Return the [X, Y] coordinate for the center point of the cell that contains the specified text.  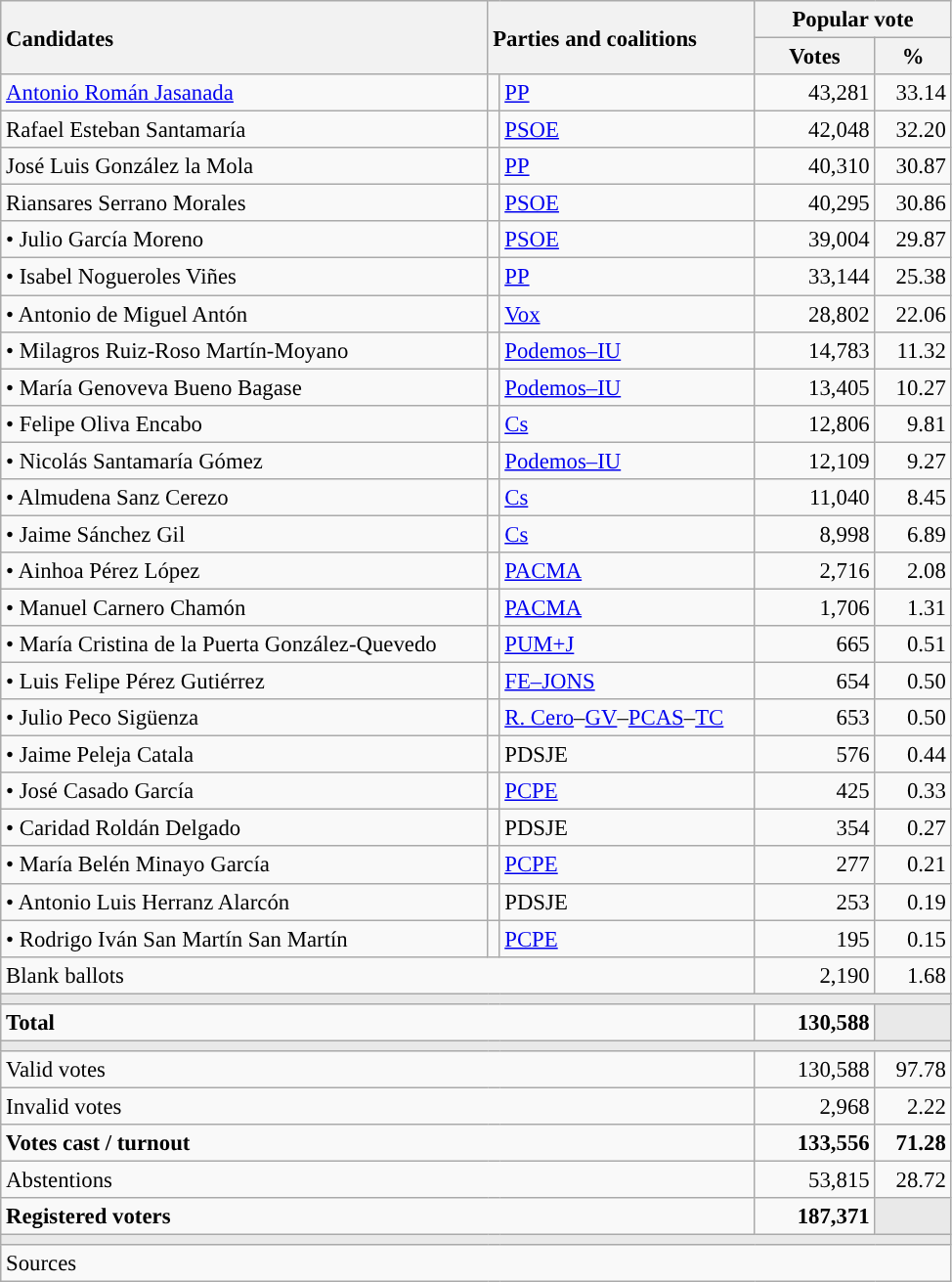
0.15 [913, 939]
Votes cast / turnout [377, 1143]
97.78 [913, 1070]
• Julio Peco Sigüenza [244, 718]
• María Cristina de la Puerta González-Quevedo [244, 644]
Abstentions [377, 1180]
354 [815, 828]
39,004 [815, 240]
1,706 [815, 607]
0.33 [913, 791]
Vox [627, 314]
28.72 [913, 1180]
33,144 [815, 277]
425 [815, 791]
• Ainhoa Pérez López [244, 571]
277 [815, 865]
654 [815, 682]
2.22 [913, 1106]
• Almudena Sanz Cerezo [244, 498]
• José Casado García [244, 791]
6.89 [913, 534]
• Luis Felipe Pérez Gutiérrez [244, 682]
2,190 [815, 975]
14,783 [815, 350]
0.44 [913, 755]
Antonio Román Jasanada [244, 93]
71.28 [913, 1143]
8,998 [815, 534]
Popular vote [852, 20]
0.51 [913, 644]
1.68 [913, 975]
Registered voters [377, 1216]
653 [815, 718]
• Antonio Luis Herranz Alarcón [244, 902]
• María Belén Minayo García [244, 865]
42,048 [815, 130]
11,040 [815, 498]
• Rodrigo Iván San Martín San Martín [244, 939]
665 [815, 644]
13,405 [815, 387]
% [913, 57]
133,556 [815, 1143]
12,109 [815, 461]
10.27 [913, 387]
30.87 [913, 166]
40,310 [815, 166]
• María Genoveva Bueno Bagase [244, 387]
22.06 [913, 314]
Invalid votes [377, 1106]
Riansares Serrano Morales [244, 203]
Parties and coalitions [622, 37]
53,815 [815, 1180]
33.14 [913, 93]
40,295 [815, 203]
25.38 [913, 277]
9.81 [913, 423]
Blank ballots [377, 975]
187,371 [815, 1216]
43,281 [815, 93]
• Caridad Roldán Delgado [244, 828]
Rafael Esteban Santamaría [244, 130]
• Isabel Nogueroles Viñes [244, 277]
2,968 [815, 1106]
28,802 [815, 314]
• Felipe Oliva Encabo [244, 423]
R. Cero–GV–PCAS–TC [627, 718]
Sources [476, 1263]
12,806 [815, 423]
29.87 [913, 240]
0.27 [913, 828]
8.45 [913, 498]
PUM+J [627, 644]
576 [815, 755]
José Luis González la Mola [244, 166]
9.27 [913, 461]
FE–JONS [627, 682]
0.21 [913, 865]
• Jaime Sánchez Gil [244, 534]
Votes [815, 57]
• Manuel Carnero Chamón [244, 607]
32.20 [913, 130]
Valid votes [377, 1070]
• Milagros Ruiz-Roso Martín-Moyano [244, 350]
0.19 [913, 902]
253 [815, 902]
Candidates [244, 37]
2,716 [815, 571]
• Nicolás Santamaría Gómez [244, 461]
195 [815, 939]
• Julio García Moreno [244, 240]
2.08 [913, 571]
• Jaime Peleja Catala [244, 755]
11.32 [913, 350]
• Antonio de Miguel Antón [244, 314]
1.31 [913, 607]
30.86 [913, 203]
Total [377, 1023]
